Find where the given text appears and provide that cell's center as (x, y) coordinate. 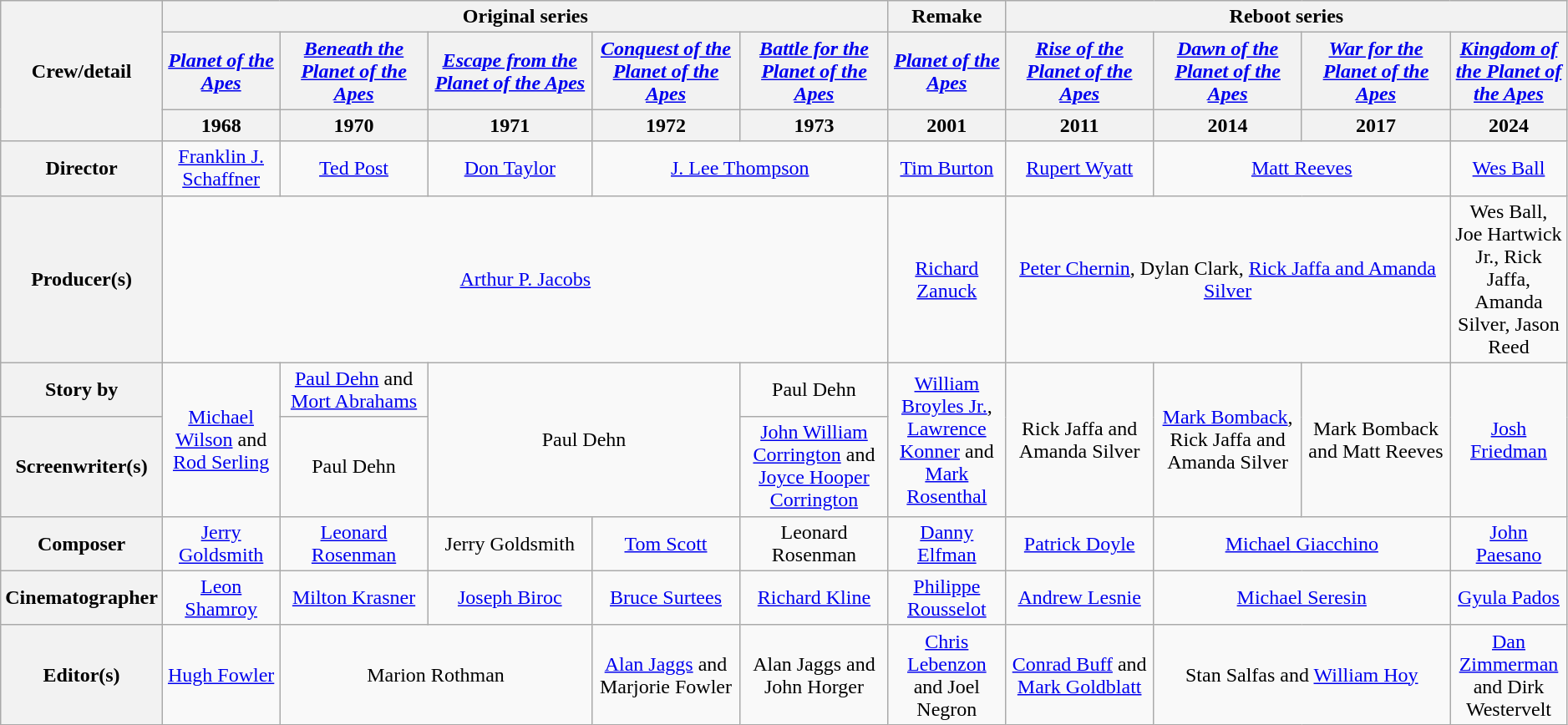
Milton Krasner (354, 598)
Alan Jaggs and Marjorie Fowler (665, 675)
Arthur P. Jacobs (525, 279)
Peter Chernin, Dylan Clark, Rick Jaffa and Amanda Silver (1227, 279)
1968 (221, 125)
Wes Ball (1509, 169)
Hugh Fowler (221, 675)
Danny Elfman (946, 543)
Philippe Rousselot (946, 598)
2001 (946, 125)
Screenwriter(s) (82, 466)
1972 (665, 125)
Editor(s) (82, 675)
Chris Lebenzon and Joel Negron (946, 675)
2011 (1079, 125)
1973 (814, 125)
Producer(s) (82, 279)
Ted Post (354, 169)
Beneath the Planet of the Apes (354, 71)
Josh Friedman (1509, 439)
Tim Burton (946, 169)
William Broyles Jr., Lawrence Konner and Mark Rosenthal (946, 439)
Richard Kline (814, 598)
J. Lee Thompson (740, 169)
Joseph Biroc (510, 598)
Composer (82, 543)
Gyula Pados (1509, 598)
2014 (1228, 125)
Dan Zimmerman and Dirk Westervelt (1509, 675)
Marion Rothman (436, 675)
Michael Wilson and Rod Serling (221, 439)
Tom Scott (665, 543)
Alan Jaggs and John Horger (814, 675)
Conquest of the Planet of the Apes (665, 71)
Stan Salfas and William Hoy (1302, 675)
Original series (525, 17)
1971 (510, 125)
Rick Jaffa and Amanda Silver (1079, 439)
Franklin J. Schaffner (221, 169)
Kingdom of the Planet of the Apes (1509, 71)
Matt Reeves (1302, 169)
War for the Planet of the Apes (1375, 71)
Story by (82, 389)
Remake (946, 17)
1970 (354, 125)
Director (82, 169)
Conrad Buff and Mark Goldblatt (1079, 675)
Mark Bomback and Matt Reeves (1375, 439)
John Paesano (1509, 543)
Patrick Doyle (1079, 543)
Escape from the Planet of the Apes (510, 71)
Michael Seresin (1302, 598)
Don Taylor (510, 169)
John William Corrington and Joyce Hooper Corrington (814, 466)
Rupert Wyatt (1079, 169)
Dawn of the Planet of the Apes (1228, 71)
Michael Giacchino (1302, 543)
Battle for the Planet of the Apes (814, 71)
2024 (1509, 125)
Wes Ball, Joe Hartwick Jr., Rick Jaffa, Amanda Silver, Jason Reed (1509, 279)
Mark Bomback, Rick Jaffa and Amanda Silver (1228, 439)
Richard Zanuck (946, 279)
Paul Dehn and Mort Abrahams (354, 389)
Leon Shamroy (221, 598)
Rise of the Planet of the Apes (1079, 71)
Bruce Surtees (665, 598)
Andrew Lesnie (1079, 598)
Crew/detail (82, 71)
2017 (1375, 125)
Reboot series (1286, 17)
Cinematographer (82, 598)
